Scan for the cell matching the given text and deliver its (X, Y) coordinate at center. 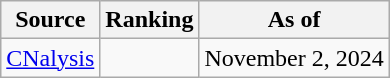
November 2, 2024 (294, 58)
As of (294, 20)
Source (50, 20)
Ranking (150, 20)
CNalysis (50, 58)
